Pinpoint the cell where the given text exists, returning its [X, Y] midpoint coordinate. 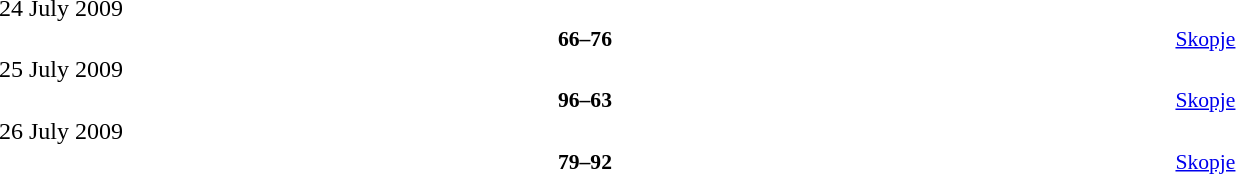
96–63 [584, 100]
66–76 [584, 38]
